Output the (x, y) coordinate of the center of the cell containing the given text.  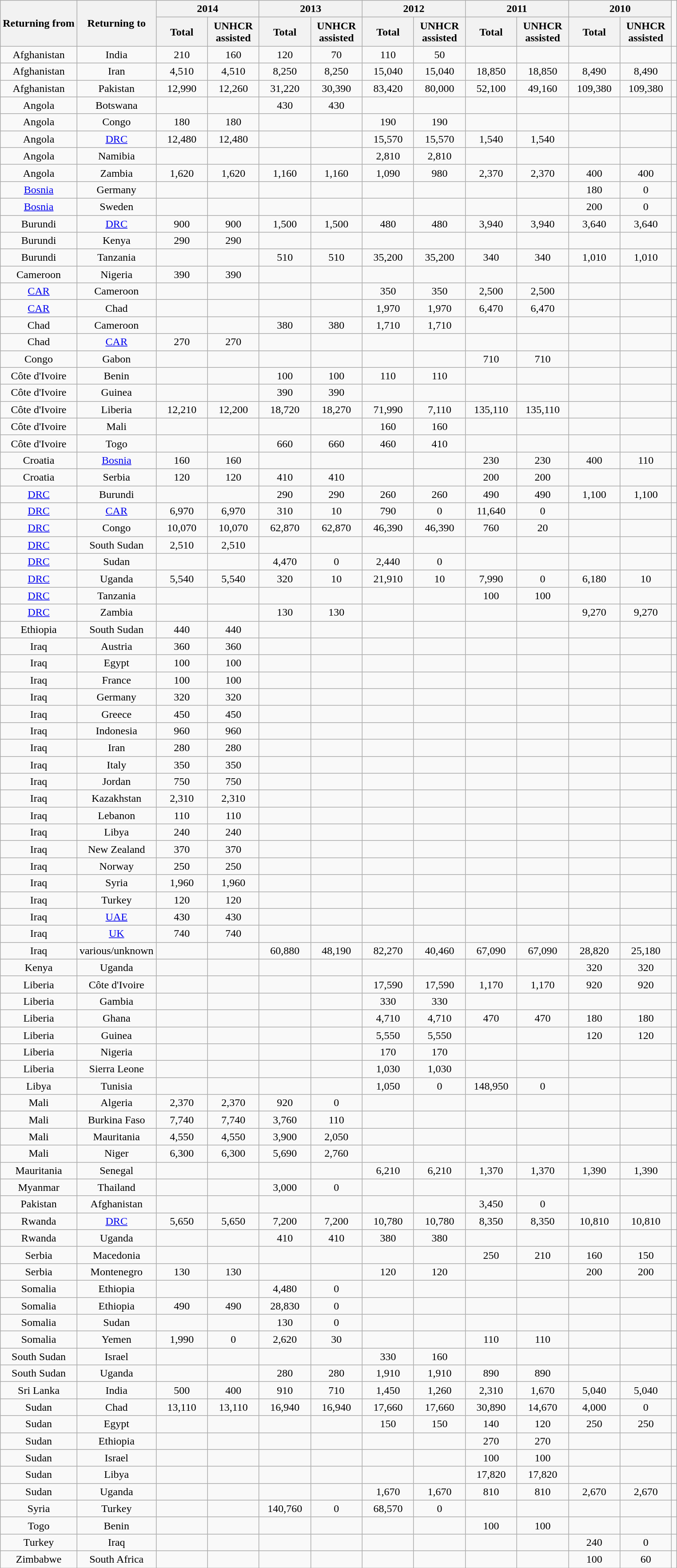
28,820 (594, 951)
4,480 (285, 1289)
48,190 (336, 951)
12,200 (233, 410)
Greece (116, 714)
910 (285, 1390)
Italy (116, 764)
760 (491, 528)
500 (182, 1390)
28,830 (285, 1305)
1,260 (439, 1390)
25,180 (646, 951)
Sweden (116, 207)
Returning to (116, 23)
2,620 (285, 1340)
140,760 (285, 1508)
14,670 (543, 1407)
2014 (207, 9)
140 (491, 1424)
2013 (311, 9)
Indonesia (116, 731)
France (116, 680)
Austria (116, 646)
3,450 (491, 1204)
83,420 (388, 88)
1,450 (388, 1390)
2,440 (388, 562)
1,990 (182, 1340)
980 (439, 173)
11,640 (491, 511)
2,050 (336, 1137)
UAE (116, 917)
Burkina Faso (116, 1120)
Macedonia (116, 1255)
2,760 (336, 1154)
4,000 (594, 1407)
30,390 (336, 88)
71,990 (388, 410)
20 (543, 528)
Botswana (116, 105)
Yemen (116, 1340)
30,890 (491, 1407)
12,990 (182, 88)
Montenegro (116, 1272)
Gabon (116, 359)
South Africa (116, 1559)
460 (388, 443)
Tunisia (116, 1086)
Zimbabwe (39, 1559)
5,690 (285, 1154)
21,910 (388, 579)
70 (336, 55)
60 (646, 1559)
Lebanon (116, 816)
2012 (414, 9)
1,050 (388, 1086)
Myanmar (39, 1187)
4,470 (285, 562)
7,110 (439, 410)
New Zealand (116, 849)
3,000 (285, 1187)
310 (285, 511)
18,270 (336, 410)
Niger (116, 1154)
30 (336, 1340)
7,990 (491, 579)
Thailand (116, 1187)
various/unknown (116, 951)
Algeria (116, 1103)
52,100 (491, 88)
Kazakhstan (116, 799)
49,160 (543, 88)
60,880 (285, 951)
80,000 (439, 88)
Norway (116, 866)
Gambia (116, 1001)
3,900 (285, 1137)
6,180 (594, 579)
40,460 (439, 951)
18,720 (285, 410)
Sierra Leone (116, 1069)
82,270 (388, 951)
Namibia (116, 156)
Returning from (39, 23)
50 (439, 55)
Senegal (116, 1170)
UK (116, 934)
148,950 (491, 1086)
68,570 (388, 1508)
2011 (517, 9)
Jordan (116, 782)
12,210 (182, 410)
1,090 (388, 173)
Sri Lanka (39, 1390)
31,220 (285, 88)
Ghana (116, 1018)
790 (388, 511)
2010 (620, 9)
3,760 (285, 1120)
12,260 (233, 88)
